Detect which cell encompasses the target text, then output its (x, y) center coordinate. 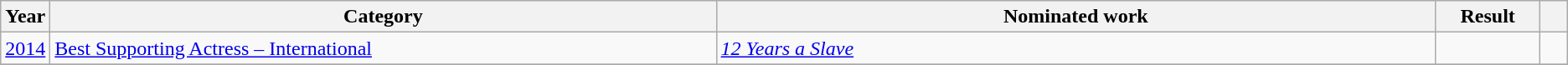
Result (1488, 17)
Nominated work (1075, 17)
12 Years a Slave (1075, 48)
Best Supporting Actress – International (384, 48)
2014 (25, 48)
Year (25, 17)
Category (384, 17)
